Identify which cell holds the provided text, then report its (x, y) central coordinate. 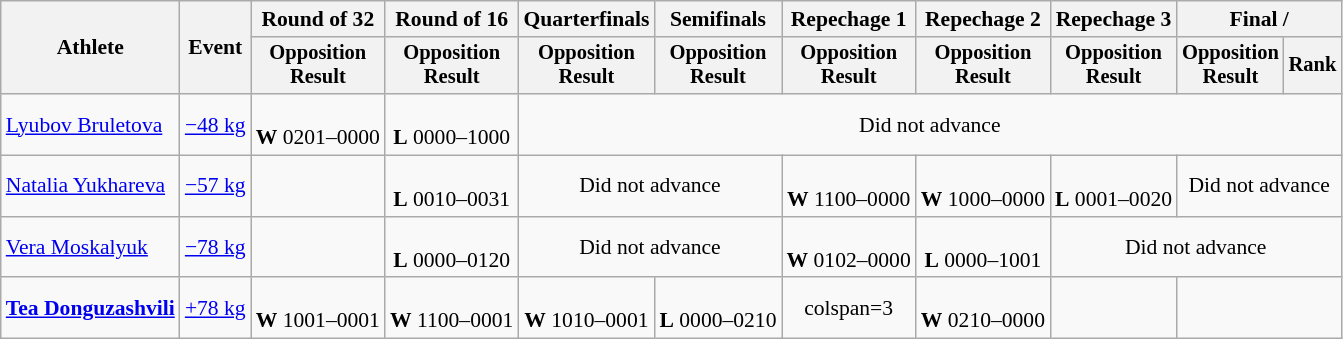
L 0000–1000 (452, 124)
Round of 32 (318, 19)
Semifinals (718, 19)
L 0010–0031 (452, 186)
Rank (1313, 66)
−48 kg (216, 124)
Repechage 1 (849, 19)
Final / (1259, 19)
Quarterfinals (586, 19)
W 0210–0000 (983, 308)
Lyubov Bruletova (90, 124)
Athlete (90, 48)
W 1000–0000 (983, 186)
Round of 16 (452, 19)
W 1010–0001 (586, 308)
+78 kg (216, 308)
Repechage 2 (983, 19)
L 0000–1001 (983, 248)
−57 kg (216, 186)
L 0000–0210 (718, 308)
Natalia Yukhareva (90, 186)
W 0201–0000 (318, 124)
L 0000–0120 (452, 248)
L 0001–0020 (1114, 186)
colspan=3 (849, 308)
W 1100–0000 (849, 186)
W 1100–0001 (452, 308)
W 1001–0001 (318, 308)
−78 kg (216, 248)
Repechage 3 (1114, 19)
Tea Donguzashvili (90, 308)
Vera Moskalyuk (90, 248)
W 0102–0000 (849, 248)
Event (216, 48)
